Extract the [X, Y] coordinate from the center of the cell holding the provided text.  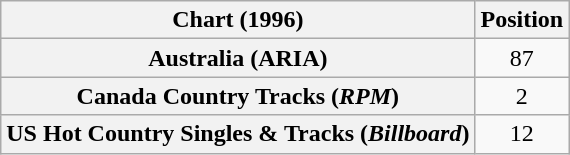
87 [522, 58]
Canada Country Tracks (RPM) [238, 96]
Position [522, 20]
Chart (1996) [238, 20]
12 [522, 134]
US Hot Country Singles & Tracks (Billboard) [238, 134]
Australia (ARIA) [238, 58]
2 [522, 96]
